Extract the (x, y) coordinate from the center of the cell holding the provided text.  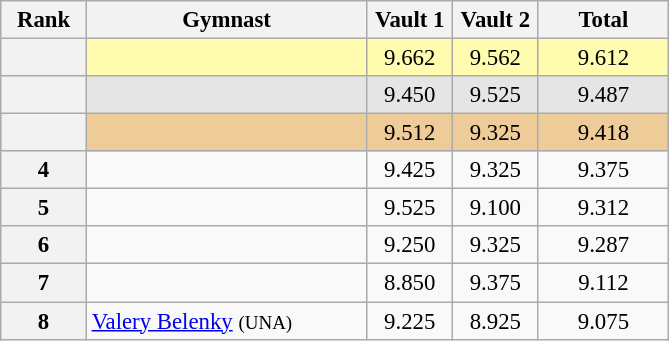
8.850 (410, 283)
9.612 (604, 58)
9.418 (604, 133)
9.225 (410, 321)
9.250 (410, 245)
8.925 (496, 321)
9.562 (496, 58)
9.287 (604, 245)
9.312 (604, 208)
4 (44, 170)
9.112 (604, 283)
9.662 (410, 58)
Rank (44, 20)
9.487 (604, 95)
Total (604, 20)
8 (44, 321)
7 (44, 283)
Vault 2 (496, 20)
5 (44, 208)
Gymnast (226, 20)
9.425 (410, 170)
Valery Belenky (UNA) (226, 321)
9.450 (410, 95)
9.100 (496, 208)
Vault 1 (410, 20)
9.075 (604, 321)
9.512 (410, 133)
6 (44, 245)
